Scan for the cell matching the given text and deliver its [X, Y] coordinate at center. 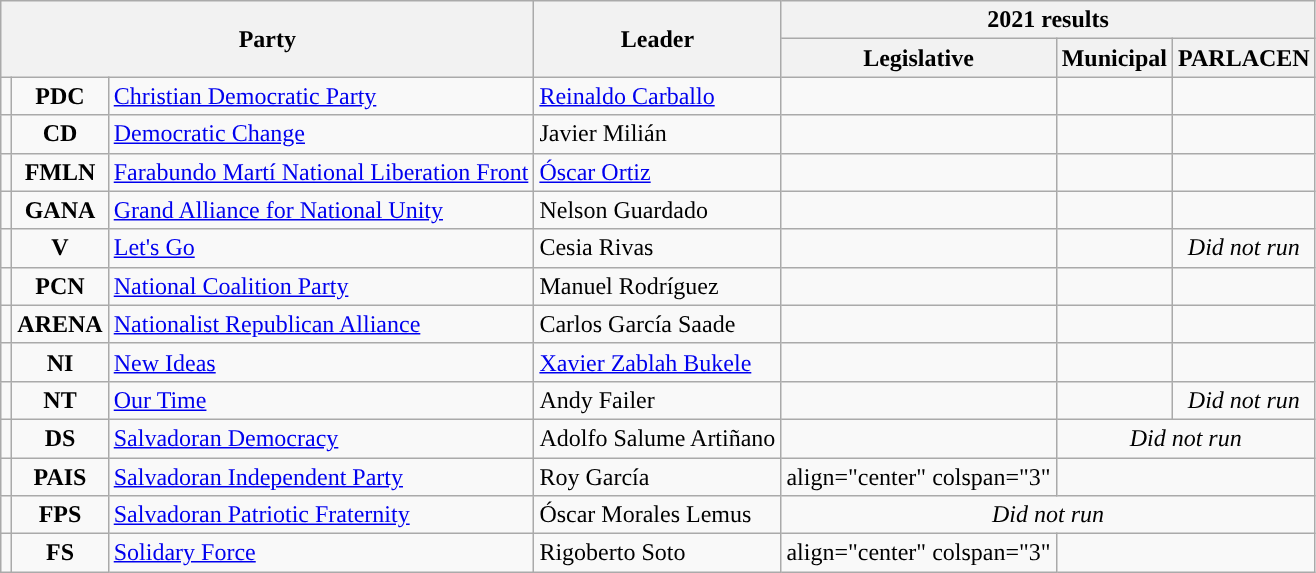
Nelson Guardado [658, 210]
GANA [60, 210]
Our Time [321, 400]
Legislative [918, 58]
Cesia Rivas [658, 248]
DS [60, 438]
Solidary Force [321, 553]
PARLACEN [1244, 58]
NI [60, 362]
V [60, 248]
PDC [60, 96]
FS [60, 553]
Leader [658, 39]
Manuel Rodríguez [658, 286]
Reinaldo Carballo [658, 96]
Rigoberto Soto [658, 553]
Xavier Zablah Bukele [658, 362]
PAIS [60, 477]
Salvadoran Independent Party [321, 477]
Nationalist Republican Alliance [321, 324]
Farabundo Martí National Liberation Front [321, 172]
New Ideas [321, 362]
National Coalition Party [321, 286]
Party [268, 39]
Let's Go [321, 248]
2021 results [1048, 20]
Óscar Ortiz [658, 172]
Andy Failer [658, 400]
Carlos García Saade [658, 324]
NT [60, 400]
FPS [60, 515]
Municipal [1114, 58]
Adolfo Salume Artiñano [658, 438]
CD [60, 134]
FMLN [60, 172]
PCN [60, 286]
Salvadoran Democracy [321, 438]
Salvadoran Patriotic Fraternity [321, 515]
Christian Democratic Party [321, 96]
ARENA [60, 324]
Óscar Morales Lemus [658, 515]
Grand Alliance for National Unity [321, 210]
Roy García [658, 477]
Democratic Change [321, 134]
Javier Milián [658, 134]
